Provide the [X, Y] coordinate of the cell's center where the given text is located.  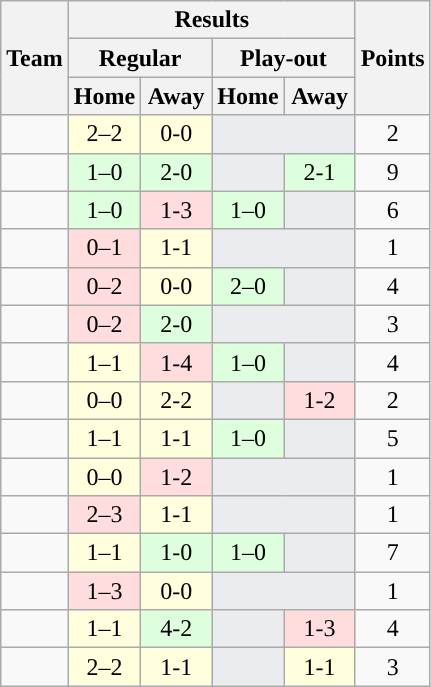
0–1 [104, 248]
1-0 [176, 553]
7 [392, 553]
2-2 [176, 400]
Results [212, 20]
4-2 [176, 629]
1–3 [104, 591]
1-4 [176, 362]
2-1 [320, 172]
6 [392, 210]
2–3 [104, 515]
9 [392, 172]
Play-out [284, 58]
Team [35, 58]
Regular [140, 58]
Points [392, 58]
2–0 [248, 286]
5 [392, 438]
